Extract the (x, y) coordinate from the center of the cell holding the provided text.  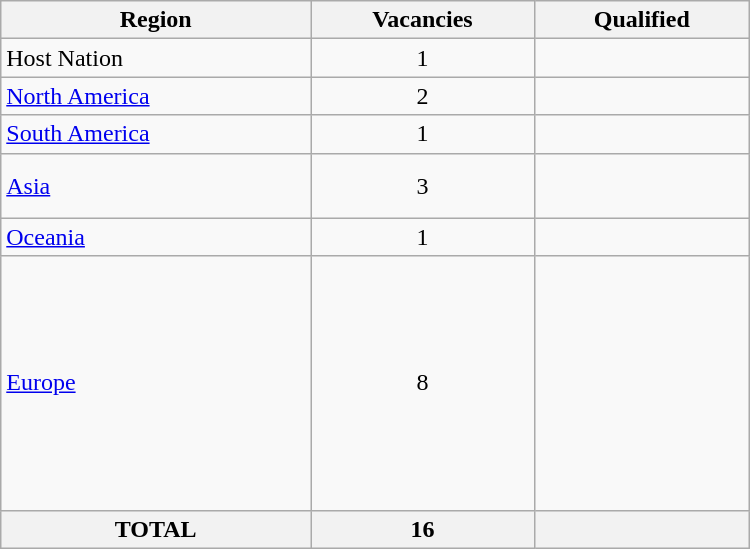
Host Nation (156, 58)
Oceania (156, 237)
Europe (156, 383)
Qualified (642, 20)
Vacancies (423, 20)
TOTAL (156, 529)
8 (423, 383)
South America (156, 134)
Region (156, 20)
2 (423, 96)
16 (423, 529)
Asia (156, 186)
3 (423, 186)
North America (156, 96)
